Scan for the cell matching the given text and deliver its (X, Y) coordinate at center. 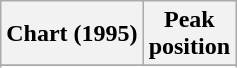
Peakposition (189, 34)
Chart (1995) (72, 34)
